Find where the given text appears and provide that cell's center as [X, Y] coordinate. 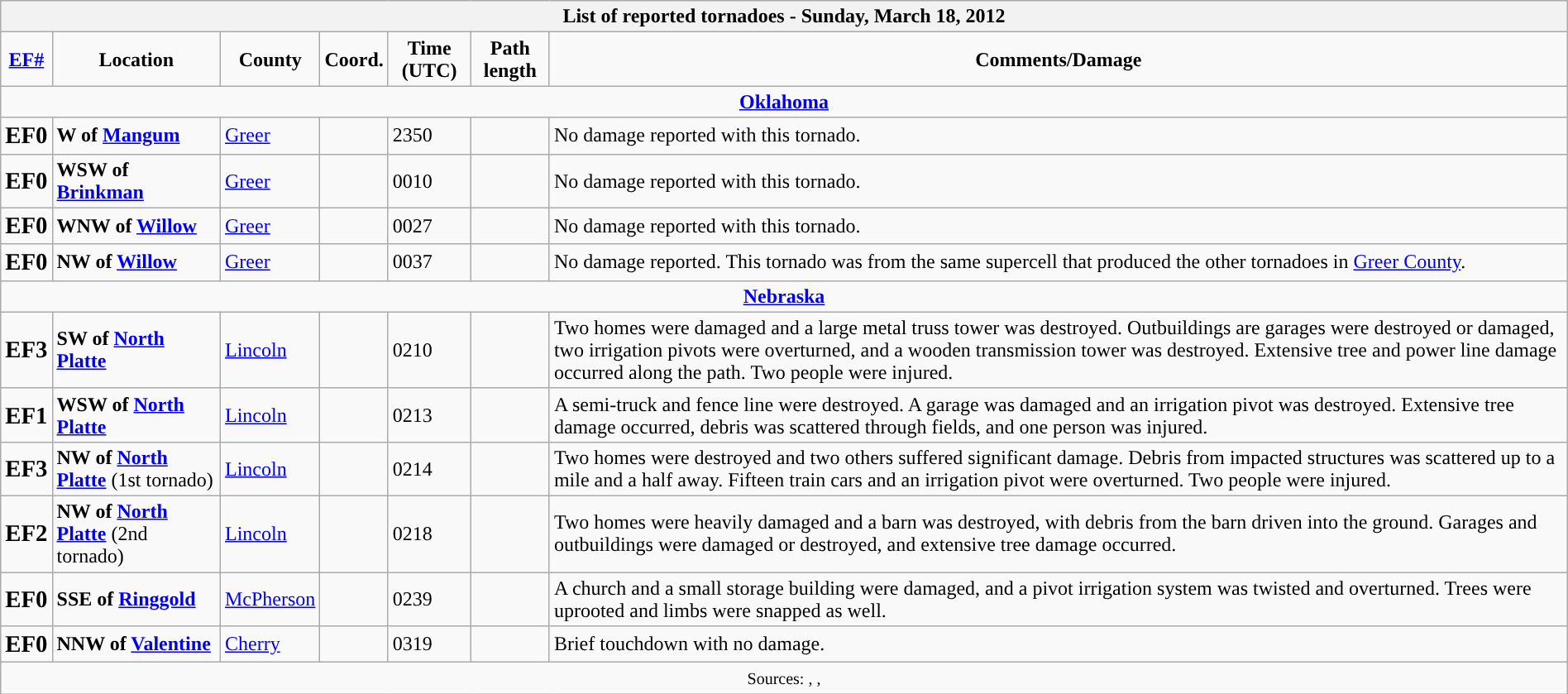
Path length [509, 60]
Time (UTC) [429, 60]
0037 [429, 262]
NNW of Valentine [136, 644]
Cherry [270, 644]
WSW of Brinkman [136, 180]
NW of North Platte (2nd tornado) [136, 534]
EF2 [26, 534]
Brief touchdown with no damage. [1059, 644]
0214 [429, 468]
County [270, 60]
0210 [429, 350]
No damage reported. This tornado was from the same supercell that produced the other tornadoes in Greer County. [1059, 262]
Coord. [354, 60]
Location [136, 60]
W of Mangum [136, 136]
List of reported tornadoes - Sunday, March 18, 2012 [784, 17]
Nebraska [784, 296]
WNW of Willow [136, 226]
WSW of North Platte [136, 415]
0239 [429, 599]
SW of North Platte [136, 350]
Oklahoma [784, 102]
SSE of Ringgold [136, 599]
0213 [429, 415]
0319 [429, 644]
McPherson [270, 599]
0010 [429, 180]
EF1 [26, 415]
Comments/Damage [1059, 60]
NW of North Platte (1st tornado) [136, 468]
NW of Willow [136, 262]
Sources: , , [784, 678]
EF# [26, 60]
2350 [429, 136]
0218 [429, 534]
0027 [429, 226]
